Extract the [X, Y] coordinate from the center of the cell holding the provided text.  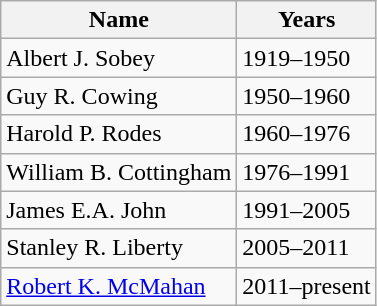
1950–1960 [306, 96]
Robert K. McMahan [119, 286]
William B. Cottingham [119, 172]
Years [306, 20]
Albert J. Sobey [119, 58]
Harold P. Rodes [119, 134]
1976–1991 [306, 172]
1919–1950 [306, 58]
1991–2005 [306, 210]
1960–1976 [306, 134]
Stanley R. Liberty [119, 248]
2005–2011 [306, 248]
James E.A. John [119, 210]
2011–present [306, 286]
Name [119, 20]
Guy R. Cowing [119, 96]
